Detect which cell encompasses the target text, then output its [X, Y] center coordinate. 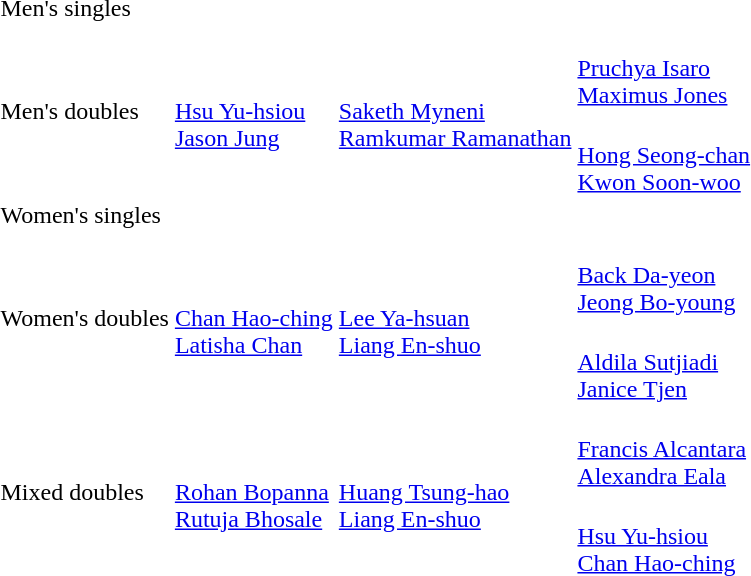
Saketh MyneniRamkumar Ramanathan [455, 112]
Hsu Yu-hsiouJason Jung [254, 112]
Lee Ya-hsuanLiang En-shuo [455, 318]
Chan Hao-chingLatisha Chan [254, 318]
